Determine the (x, y) coordinate at the center of the cell enclosing the given text.  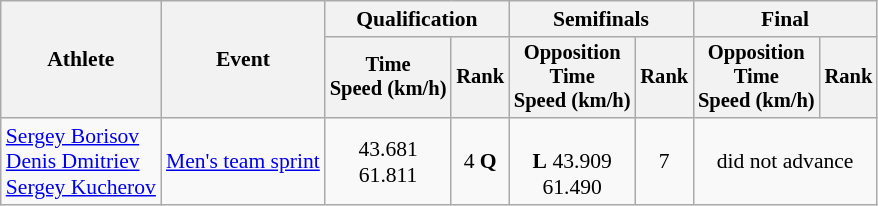
Men's team sprint (243, 162)
TimeSpeed (km/h) (388, 78)
Final (785, 19)
Sergey Borisov Denis Dmitriev Sergey Kucherov (81, 162)
Event (243, 60)
43.68161.811 (388, 162)
Athlete (81, 60)
did not advance (785, 162)
Semifinals (601, 19)
L 43.90961.490 (572, 162)
4 Q (480, 162)
Qualification (417, 19)
7 (664, 162)
